Detect which cell encompasses the target text, then output its (x, y) center coordinate. 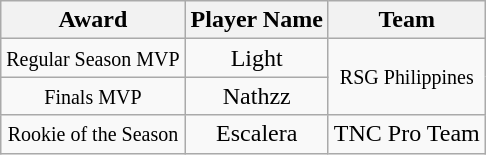
Finals MVP (93, 96)
Rookie of the Season (93, 134)
TNC Pro Team (406, 134)
Escalera (256, 134)
Player Name (256, 20)
Award (93, 20)
RSG Philippines (406, 77)
Light (256, 58)
Regular Season MVP (93, 58)
Nathzz (256, 96)
Team (406, 20)
